Find where the given text appears and provide that cell's center as (X, Y) coordinate. 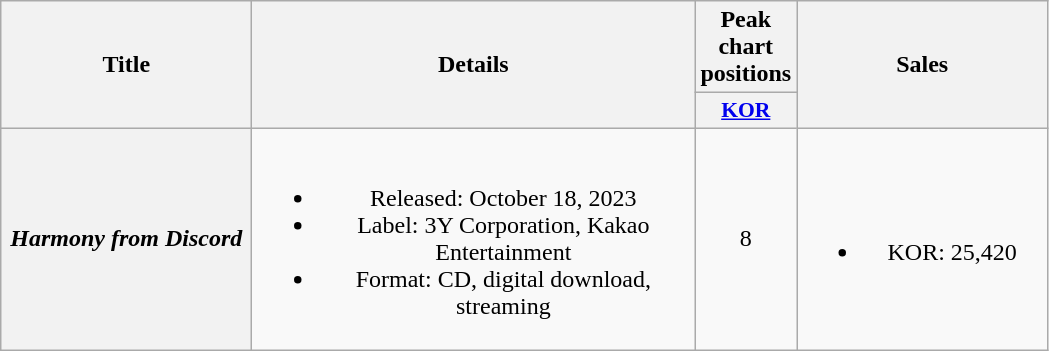
8 (746, 238)
Details (474, 65)
Peak chart positions (746, 47)
Released: October 18, 2023Label: 3Y Corporation, Kakao EntertainmentFormat: CD, digital download, streaming (474, 238)
Harmony from Discord (126, 238)
Sales (922, 65)
Title (126, 65)
KOR: 25,420 (922, 238)
KOR (746, 111)
